For the text-containing cell, return its midpoint in (x, y) coordinate format. 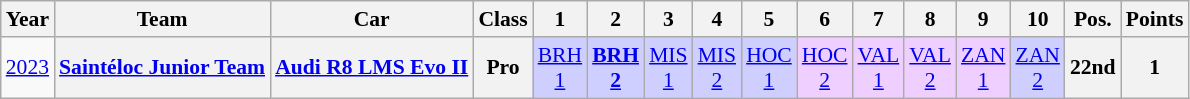
HOC2 (825, 68)
22nd (1093, 68)
Year (28, 19)
ZAN1 (983, 68)
7 (879, 19)
8 (930, 19)
MIS1 (668, 68)
Pro (502, 68)
Saintéloc Junior Team (162, 68)
Pos. (1093, 19)
6 (825, 19)
4 (718, 19)
ZAN2 (1037, 68)
HOC1 (769, 68)
Audi R8 LMS Evo II (372, 68)
VAL2 (930, 68)
Team (162, 19)
2023 (28, 68)
9 (983, 19)
5 (769, 19)
VAL1 (879, 68)
Class (502, 19)
BRH1 (560, 68)
3 (668, 19)
BRH2 (616, 68)
MIS2 (718, 68)
10 (1037, 19)
2 (616, 19)
Car (372, 19)
Points (1155, 19)
